Find where the given text appears and provide that cell's center as (x, y) coordinate. 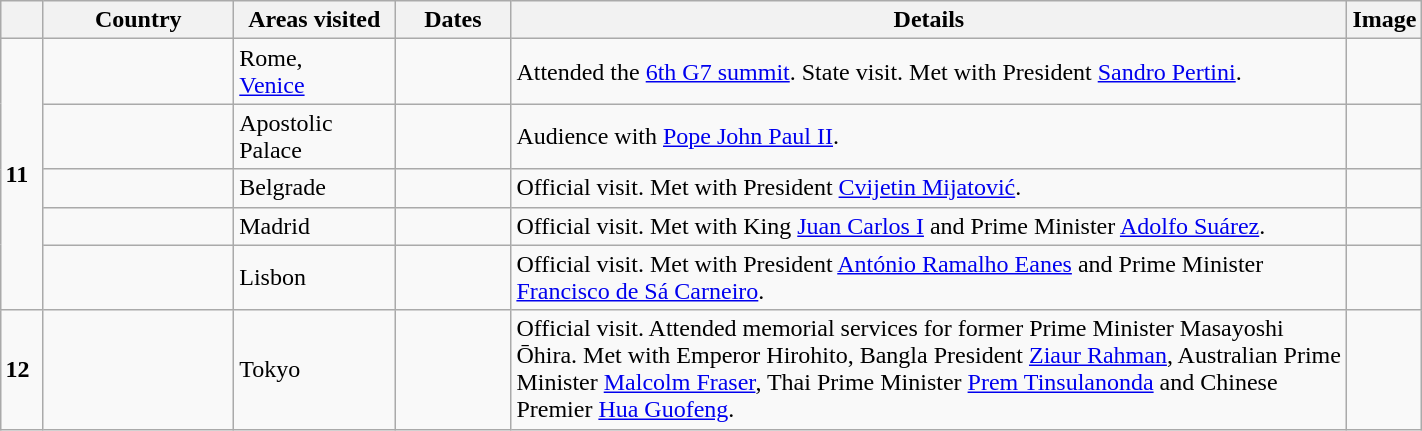
Lisbon (314, 278)
Tokyo (314, 370)
Apostolic Palace (314, 136)
Image (1384, 20)
Belgrade (314, 188)
Madrid (314, 226)
12 (22, 370)
Details (929, 20)
Attended the 6th G7 summit. State visit. Met with President Sandro Pertini. (929, 72)
11 (22, 174)
Official visit. Met with President António Ramalho Eanes and Prime Minister Francisco de Sá Carneiro. (929, 278)
Country (138, 20)
Rome,Venice (314, 72)
Official visit. Met with President Cvijetin Mijatović. (929, 188)
Areas visited (314, 20)
Audience with Pope John Paul II. (929, 136)
Dates (453, 20)
Official visit. Met with King Juan Carlos I and Prime Minister Adolfo Suárez. (929, 226)
